Find where the given text appears and provide that cell's center as (X, Y) coordinate. 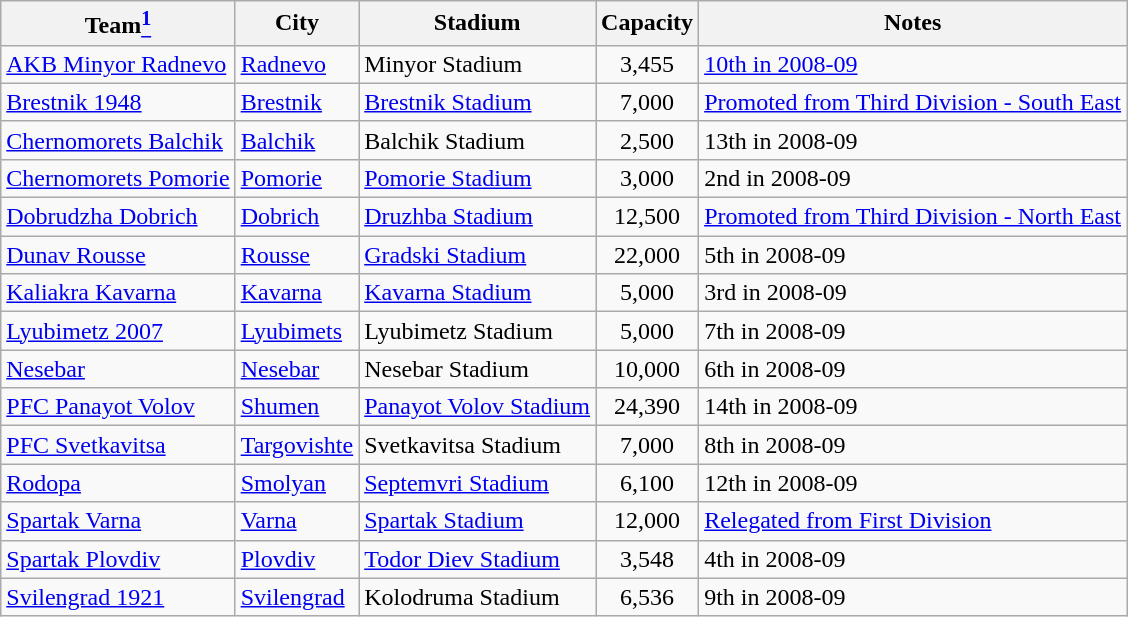
22,000 (648, 255)
Smolyan (297, 483)
Dobrich (297, 217)
Promoted from Third Division - South East (913, 102)
PFC Svetkavitsa (118, 445)
Notes (913, 24)
10,000 (648, 369)
7th in 2008-09 (913, 331)
Kolodruma Stadium (478, 597)
Capacity (648, 24)
Radnevo (297, 64)
Brestnik (297, 102)
5th in 2008-09 (913, 255)
Stadium (478, 24)
Gradski Stadium (478, 255)
Todor Diev Stadium (478, 559)
Panayot Volov Stadium (478, 407)
Spartak Varna (118, 521)
Promoted from Third Division - North East (913, 217)
Svilengrad (297, 597)
City (297, 24)
6,100 (648, 483)
Svilengrad 1921 (118, 597)
Shumen (297, 407)
3,000 (648, 178)
10th in 2008-09 (913, 64)
AKB Minyor Radnevo (118, 64)
9th in 2008-09 (913, 597)
Spartak Stadium (478, 521)
Relegated from First Division (913, 521)
2nd in 2008-09 (913, 178)
Targovishte (297, 445)
12,500 (648, 217)
4th in 2008-09 (913, 559)
3rd in 2008-09 (913, 293)
3,455 (648, 64)
Lyubimetz Stadium (478, 331)
14th in 2008-09 (913, 407)
6th in 2008-09 (913, 369)
8th in 2008-09 (913, 445)
Minyor Stadium (478, 64)
Plovdiv (297, 559)
Lyubimets (297, 331)
Svetkavitsa Stadium (478, 445)
24,390 (648, 407)
Rodopa (118, 483)
Chernomorets Balchik (118, 140)
Balchik Stadium (478, 140)
Lyubimetz 2007 (118, 331)
12,000 (648, 521)
Dobrudzha Dobrich (118, 217)
Septemvri Stadium (478, 483)
Pomorie Stadium (478, 178)
Brestnik Stadium (478, 102)
Kavarna (297, 293)
PFC Panayot Volov (118, 407)
Nesebar Stadium (478, 369)
Kavarna Stadium (478, 293)
Varna (297, 521)
3,548 (648, 559)
Pomorie (297, 178)
2,500 (648, 140)
Team1 (118, 24)
Spartak Plovdiv (118, 559)
13th in 2008-09 (913, 140)
Brestnik 1948 (118, 102)
6,536 (648, 597)
Kaliakra Kavarna (118, 293)
Rousse (297, 255)
Dunav Rousse (118, 255)
Balchik (297, 140)
Chernomorets Pomorie (118, 178)
12th in 2008-09 (913, 483)
Druzhba Stadium (478, 217)
